Find where the given text appears and provide that cell's center as [x, y] coordinate. 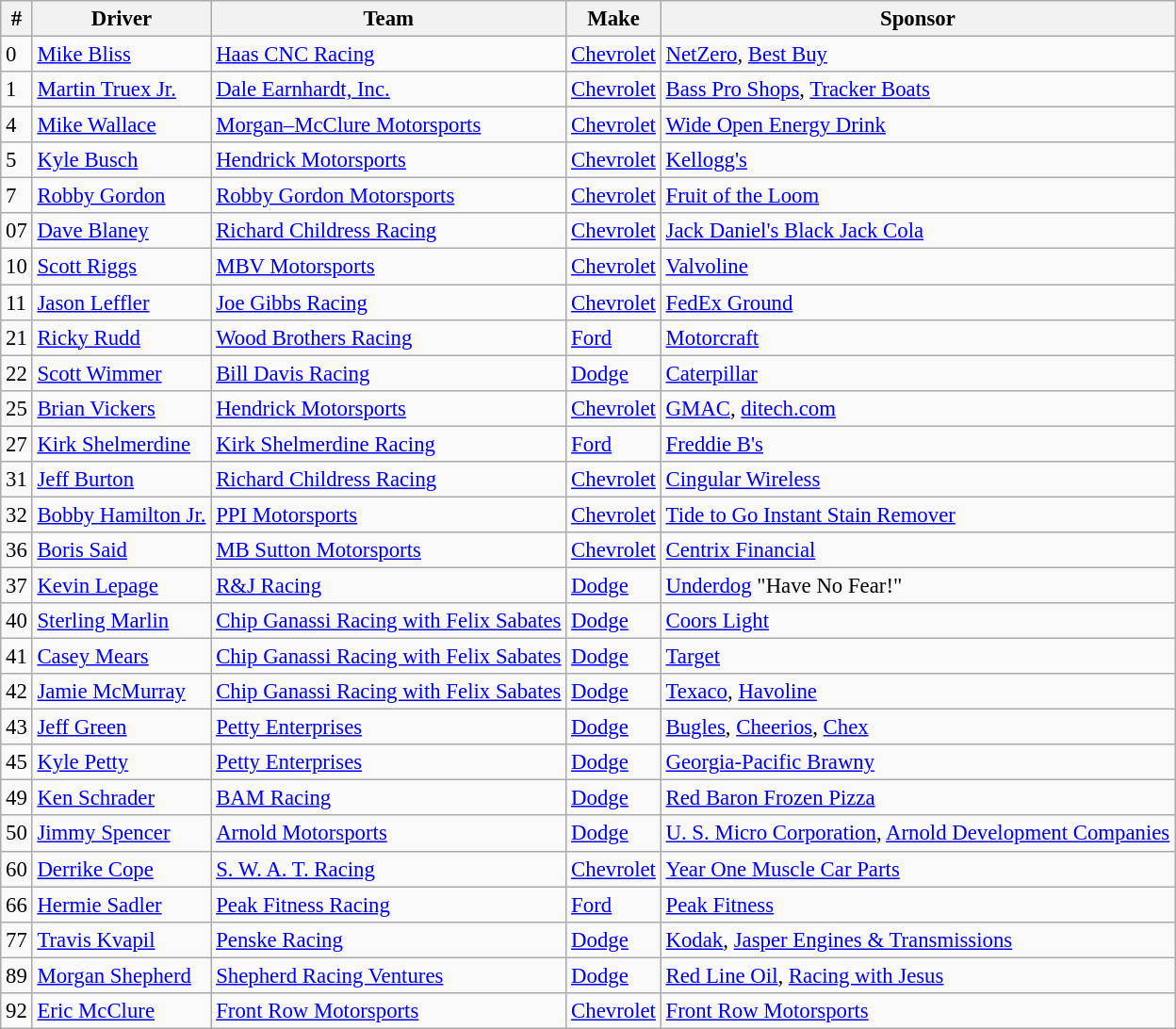
Make [613, 19]
21 [17, 337]
7 [17, 196]
Peak Fitness Racing [388, 905]
Hermie Sadler [122, 905]
Eric McClure [122, 1011]
R&J Racing [388, 585]
Morgan Shepherd [122, 975]
Kevin Lepage [122, 585]
Cingular Wireless [918, 480]
36 [17, 550]
Bugles, Cheerios, Chex [918, 727]
07 [17, 231]
BAM Racing [388, 798]
5 [17, 160]
66 [17, 905]
31 [17, 480]
Mike Bliss [122, 55]
Penske Racing [388, 939]
Ricky Rudd [122, 337]
Robby Gordon [122, 196]
Valvoline [918, 267]
Martin Truex Jr. [122, 90]
89 [17, 975]
Georgia-Pacific Brawny [918, 762]
Kodak, Jasper Engines & Transmissions [918, 939]
92 [17, 1011]
U. S. Micro Corporation, Arnold Development Companies [918, 834]
49 [17, 798]
Tide to Go Instant Stain Remover [918, 514]
Derrike Cope [122, 869]
Bill Davis Racing [388, 373]
43 [17, 727]
Fruit of the Loom [918, 196]
Kirk Shelmerdine [122, 444]
Dale Earnhardt, Inc. [388, 90]
37 [17, 585]
Motorcraft [918, 337]
27 [17, 444]
Underdog "Have No Fear!" [918, 585]
Jamie McMurray [122, 692]
Travis Kvapil [122, 939]
Arnold Motorsports [388, 834]
GMAC, ditech.com [918, 408]
Driver [122, 19]
Jason Leffler [122, 302]
Dave Blaney [122, 231]
77 [17, 939]
Jeff Burton [122, 480]
Wide Open Energy Drink [918, 125]
Scott Wimmer [122, 373]
0 [17, 55]
Kyle Petty [122, 762]
# [17, 19]
Morgan–McClure Motorsports [388, 125]
Scott Riggs [122, 267]
Kellogg's [918, 160]
Centrix Financial [918, 550]
Team [388, 19]
Jeff Green [122, 727]
Jack Daniel's Black Jack Cola [918, 231]
S. W. A. T. Racing [388, 869]
42 [17, 692]
1 [17, 90]
Sterling Marlin [122, 621]
Target [918, 657]
Coors Light [918, 621]
10 [17, 267]
Boris Said [122, 550]
45 [17, 762]
60 [17, 869]
Kirk Shelmerdine Racing [388, 444]
25 [17, 408]
Casey Mears [122, 657]
Red Line Oil, Racing with Jesus [918, 975]
Mike Wallace [122, 125]
40 [17, 621]
Bass Pro Shops, Tracker Boats [918, 90]
NetZero, Best Buy [918, 55]
Wood Brothers Racing [388, 337]
Robby Gordon Motorsports [388, 196]
Kyle Busch [122, 160]
Texaco, Havoline [918, 692]
41 [17, 657]
Year One Muscle Car Parts [918, 869]
Shepherd Racing Ventures [388, 975]
PPI Motorsports [388, 514]
Haas CNC Racing [388, 55]
Caterpillar [918, 373]
MBV Motorsports [388, 267]
Red Baron Frozen Pizza [918, 798]
MB Sutton Motorsports [388, 550]
Freddie B's [918, 444]
4 [17, 125]
Sponsor [918, 19]
Bobby Hamilton Jr. [122, 514]
22 [17, 373]
Peak Fitness [918, 905]
50 [17, 834]
Joe Gibbs Racing [388, 302]
FedEx Ground [918, 302]
32 [17, 514]
Brian Vickers [122, 408]
11 [17, 302]
Jimmy Spencer [122, 834]
Ken Schrader [122, 798]
